Identify which cell holds the provided text, then report its [x, y] central coordinate. 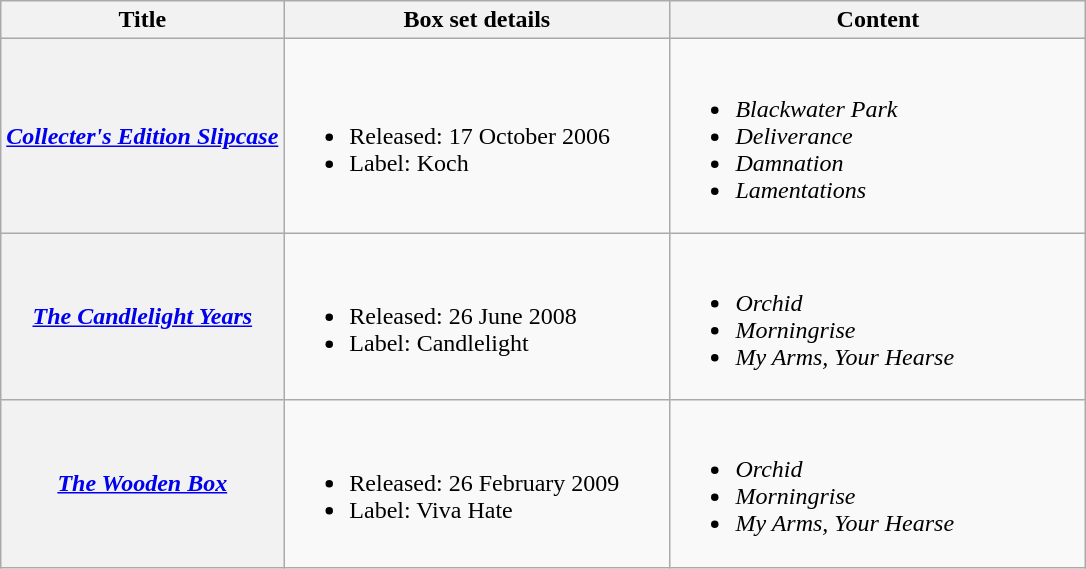
Released: 26 February 2009Label: Viva Hate [477, 484]
Box set details [477, 20]
The Wooden Box [142, 484]
Released: 26 June 2008Label: Candlelight [477, 316]
Content [878, 20]
The Candlelight Years [142, 316]
Collecter's Edition Slipcase [142, 136]
Title [142, 20]
Released: 17 October 2006Label: Koch [477, 136]
Blackwater ParkDeliveranceDamnationLamentations [878, 136]
